Scan for the cell matching the given text and deliver its (x, y) coordinate at center. 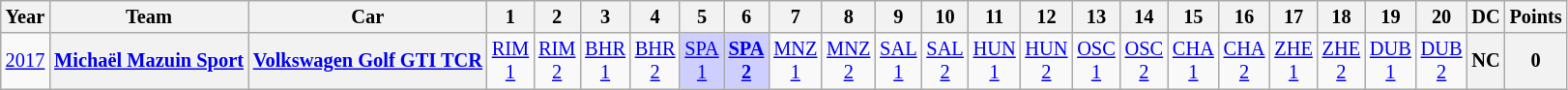
MNZ1 (795, 61)
8 (849, 16)
SAL2 (944, 61)
13 (1096, 16)
RIM2 (557, 61)
HUN1 (995, 61)
18 (1342, 16)
6 (746, 16)
10 (944, 16)
NC (1485, 61)
11 (995, 16)
BHR2 (655, 61)
SPA2 (746, 61)
Team (149, 16)
ZHE2 (1342, 61)
5 (702, 16)
MNZ2 (849, 61)
2017 (25, 61)
SAL1 (898, 61)
20 (1442, 16)
HUN2 (1046, 61)
DUB1 (1390, 61)
Volkswagen Golf GTI TCR (367, 61)
RIM1 (510, 61)
Year (25, 16)
DC (1485, 16)
OSC2 (1145, 61)
9 (898, 16)
12 (1046, 16)
15 (1193, 16)
Car (367, 16)
2 (557, 16)
CHA2 (1245, 61)
3 (605, 16)
7 (795, 16)
0 (1536, 61)
OSC1 (1096, 61)
BHR1 (605, 61)
SPA1 (702, 61)
1 (510, 16)
CHA1 (1193, 61)
DUB2 (1442, 61)
14 (1145, 16)
19 (1390, 16)
16 (1245, 16)
Michaël Mazuin Sport (149, 61)
17 (1293, 16)
Points (1536, 16)
4 (655, 16)
ZHE1 (1293, 61)
